For the text-containing cell, return its midpoint in (X, Y) coordinate format. 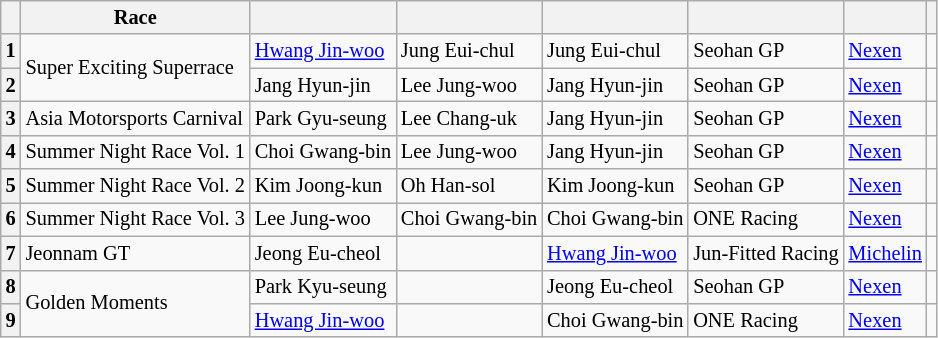
Park Kyu-seung (323, 287)
6 (11, 219)
5 (11, 186)
Asia Motorsports Carnival (136, 118)
1 (11, 51)
7 (11, 253)
Summer Night Race Vol. 3 (136, 219)
2 (11, 85)
9 (11, 320)
Oh Han-sol (469, 186)
Summer Night Race Vol. 2 (136, 186)
Super Exciting Superrace (136, 68)
Jun-Fitted Racing (766, 253)
8 (11, 287)
Michelin (886, 253)
Jeonnam GT (136, 253)
Summer Night Race Vol. 1 (136, 152)
Golden Moments (136, 304)
Race (136, 17)
3 (11, 118)
Park Gyu-seung (323, 118)
4 (11, 152)
Lee Chang-uk (469, 118)
